Extract the [X, Y] coordinate from the center of the cell holding the provided text.  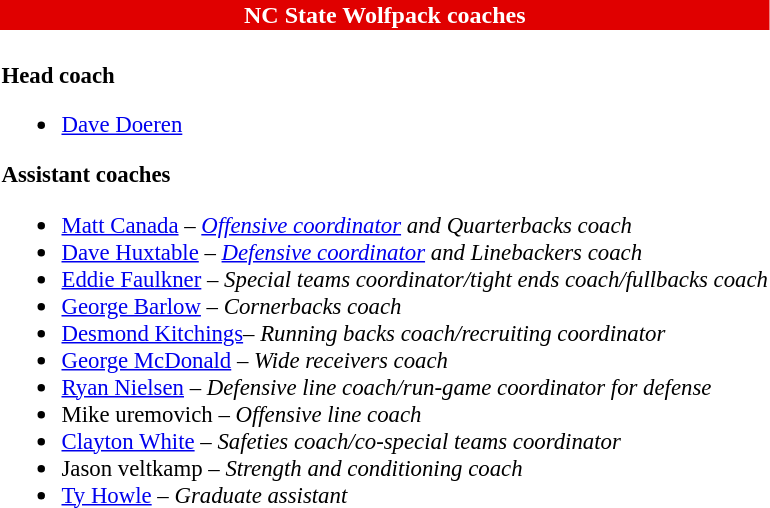
NC State Wolfpack coaches [385, 15]
